Scan for the cell matching the given text and deliver its [x, y] coordinate at center. 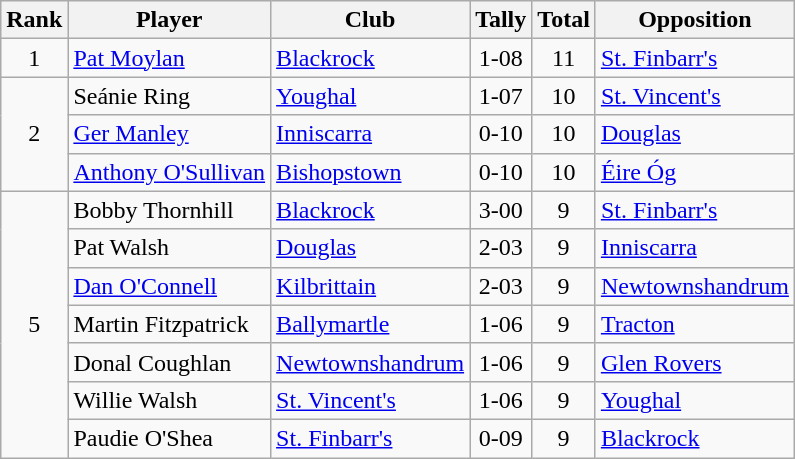
Paudie O'Shea [170, 438]
Tracton [694, 324]
Martin Fitzpatrick [170, 324]
0-09 [501, 438]
Seánie Ring [170, 96]
Bishopstown [370, 172]
Éire Óg [694, 172]
Rank [34, 20]
Pat Walsh [170, 248]
Glen Rovers [694, 362]
Club [370, 20]
5 [34, 324]
Tally [501, 20]
Dan O'Connell [170, 286]
3-00 [501, 210]
Player [170, 20]
Opposition [694, 20]
Kilbrittain [370, 286]
11 [564, 58]
Bobby Thornhill [170, 210]
Willie Walsh [170, 400]
1-07 [501, 96]
Donal Coughlan [170, 362]
Anthony O'Sullivan [170, 172]
Ballymartle [370, 324]
1 [34, 58]
Ger Manley [170, 134]
Pat Moylan [170, 58]
Total [564, 20]
2 [34, 134]
1-08 [501, 58]
